Output the (X, Y) coordinate of the center of the cell containing the given text.  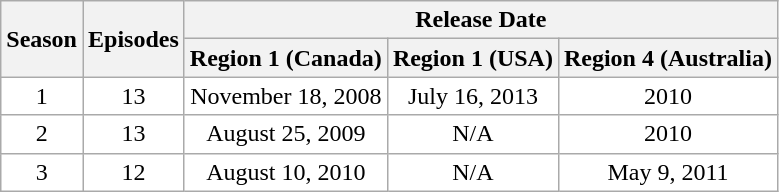
12 (133, 172)
November 18, 2008 (286, 96)
Region 1 (USA) (472, 58)
August 10, 2010 (286, 172)
July 16, 2013 (472, 96)
3 (42, 172)
1 (42, 96)
Region 1 (Canada) (286, 58)
Season (42, 39)
Episodes (133, 39)
May 9, 2011 (668, 172)
Release Date (480, 20)
August 25, 2009 (286, 134)
Region 4 (Australia) (668, 58)
2 (42, 134)
